Provide the (X, Y) coordinate of the cell's center where the given text is located.  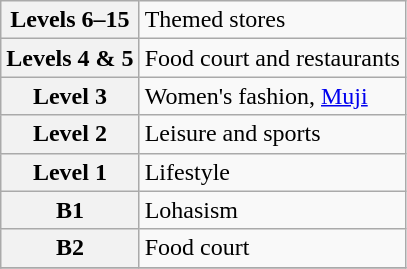
Levels 4 & 5 (70, 58)
Levels 6–15 (70, 20)
Level 2 (70, 134)
Lohasism (272, 210)
Food court (272, 248)
Food court and restaurants (272, 58)
B2 (70, 248)
Level 3 (70, 96)
Level 1 (70, 172)
Lifestyle (272, 172)
B1 (70, 210)
Women's fashion, Muji (272, 96)
Themed stores (272, 20)
Leisure and sports (272, 134)
